For the text-containing cell, return its midpoint in (X, Y) coordinate format. 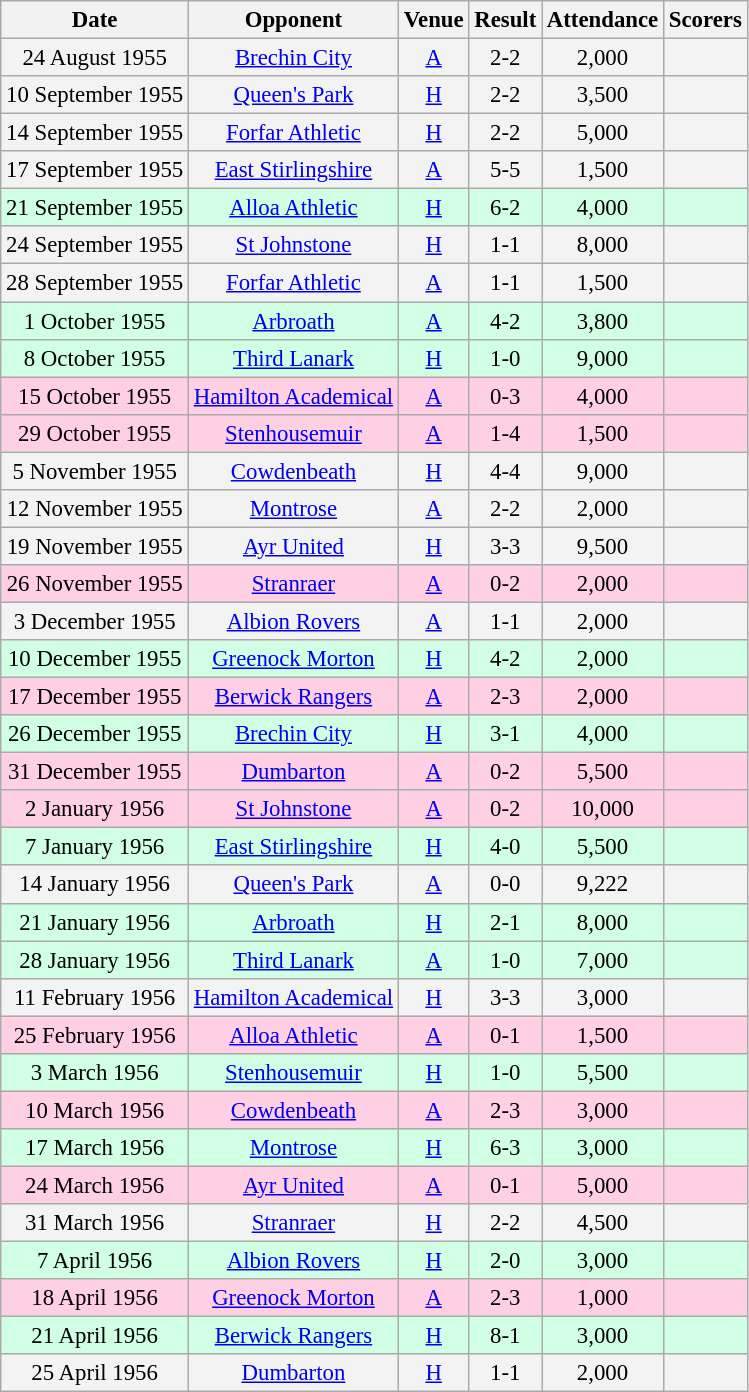
3,800 (603, 321)
8-1 (506, 1336)
4-4 (506, 471)
4,500 (603, 1223)
11 February 1956 (95, 997)
3-1 (506, 734)
6-2 (506, 208)
0-3 (506, 396)
26 December 1955 (95, 734)
7,000 (603, 960)
Venue (434, 20)
21 April 1956 (95, 1336)
24 March 1956 (95, 1185)
21 September 1955 (95, 208)
Date (95, 20)
1 October 1955 (95, 321)
24 August 1955 (95, 58)
25 April 1956 (95, 1373)
6-3 (506, 1148)
31 March 1956 (95, 1223)
5 November 1955 (95, 471)
28 January 1956 (95, 960)
4-0 (506, 847)
26 November 1955 (95, 584)
5-5 (506, 170)
17 September 1955 (95, 170)
3,500 (603, 95)
24 September 1955 (95, 245)
1-4 (506, 433)
9,500 (603, 546)
Opponent (294, 20)
2 January 1956 (95, 809)
10 September 1955 (95, 95)
1,000 (603, 1298)
17 March 1956 (95, 1148)
2-1 (506, 922)
7 January 1956 (95, 847)
21 January 1956 (95, 922)
3 March 1956 (95, 1073)
Scorers (705, 20)
12 November 1955 (95, 509)
10 December 1955 (95, 659)
Result (506, 20)
29 October 1955 (95, 433)
8 October 1955 (95, 358)
28 September 1955 (95, 283)
14 January 1956 (95, 885)
17 December 1955 (95, 697)
9,222 (603, 885)
25 February 1956 (95, 1035)
31 December 1955 (95, 772)
19 November 1955 (95, 546)
18 April 1956 (95, 1298)
0-0 (506, 885)
7 April 1956 (95, 1261)
Attendance (603, 20)
2-0 (506, 1261)
14 September 1955 (95, 133)
3 December 1955 (95, 621)
10,000 (603, 809)
15 October 1955 (95, 396)
10 March 1956 (95, 1110)
